Extract the (x, y) coordinate from the center of the cell holding the provided text.  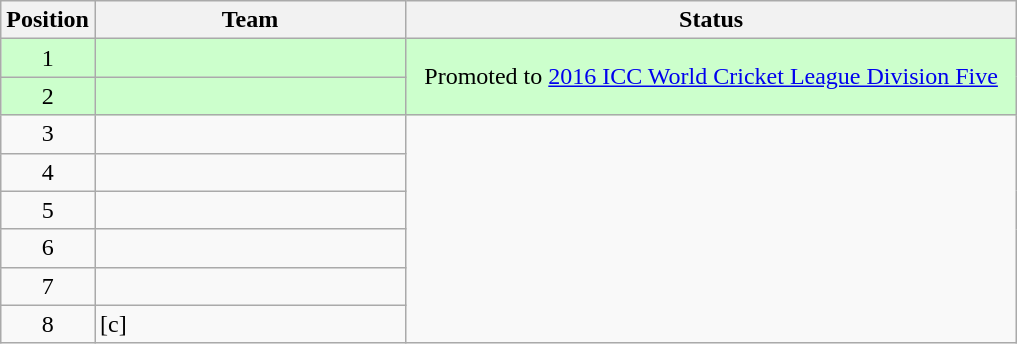
5 (48, 210)
4 (48, 172)
1 (48, 58)
7 (48, 286)
3 (48, 134)
Team (250, 20)
Status (712, 20)
6 (48, 248)
8 (48, 324)
Position (48, 20)
2 (48, 96)
[c] (250, 324)
Promoted to 2016 ICC World Cricket League Division Five (712, 77)
